Determine the (x, y) coordinate at the center of the cell enclosing the given text.  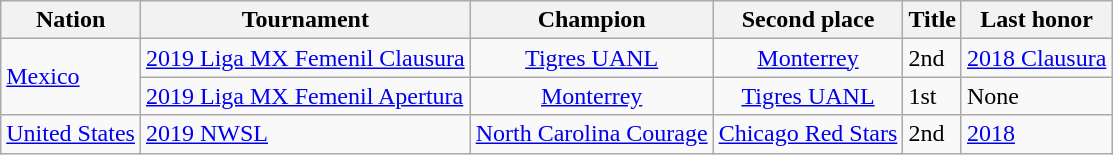
Title (932, 20)
Nation (71, 20)
Chicago Red Stars (808, 134)
Second place (808, 20)
2019 NWSL (305, 134)
2018 Clausura (1036, 58)
2019 Liga MX Femenil Apertura (305, 96)
Mexico (71, 77)
United States (71, 134)
2018 (1036, 134)
None (1036, 96)
1st (932, 96)
Tournament (305, 20)
2019 Liga MX Femenil Clausura (305, 58)
North Carolina Courage (592, 134)
Champion (592, 20)
Last honor (1036, 20)
